Scan for the cell matching the given text and deliver its (x, y) coordinate at center. 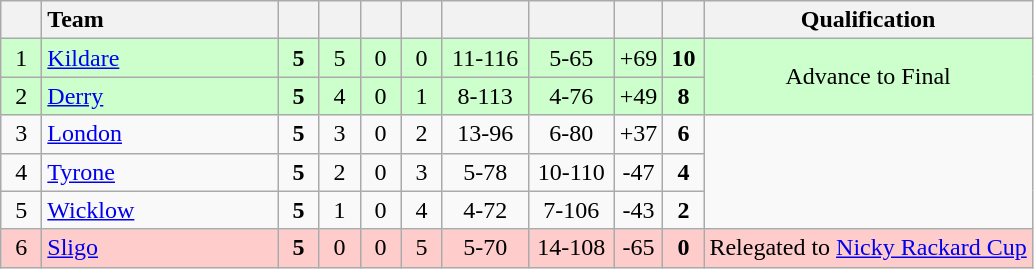
4-76 (571, 96)
5-65 (571, 58)
10-110 (571, 172)
+49 (638, 96)
14-108 (571, 248)
-65 (638, 248)
8 (684, 96)
Advance to Final (868, 77)
Qualification (868, 20)
5-78 (485, 172)
6-80 (571, 134)
4-72 (485, 210)
11-116 (485, 58)
Wicklow (160, 210)
Sligo (160, 248)
Relegated to Nicky Rackard Cup (868, 248)
-47 (638, 172)
London (160, 134)
-43 (638, 210)
10 (684, 58)
+69 (638, 58)
5-70 (485, 248)
13-96 (485, 134)
Team (160, 20)
+37 (638, 134)
7-106 (571, 210)
Derry (160, 96)
8-113 (485, 96)
Tyrone (160, 172)
Kildare (160, 58)
